Determine the [x, y] coordinate at the center of the cell enclosing the given text.  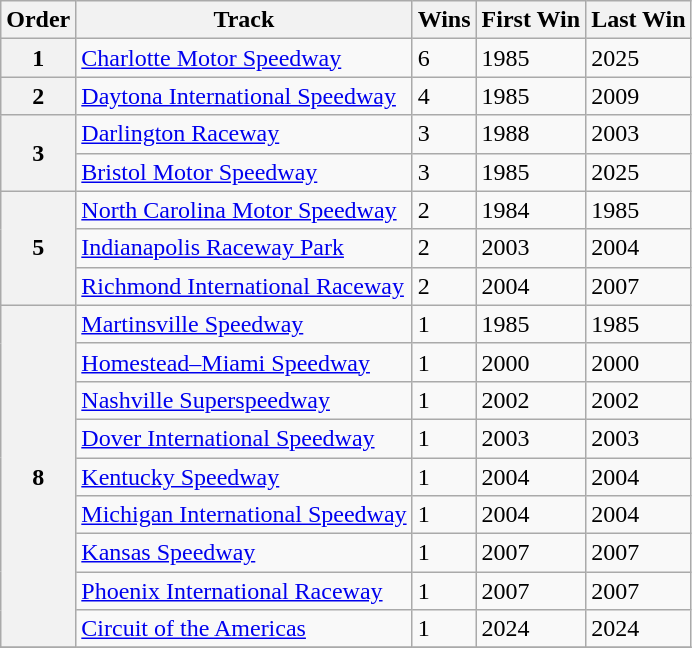
2009 [639, 96]
Wins [444, 20]
Bristol Motor Speedway [244, 172]
Michigan International Speedway [244, 515]
Darlington Raceway [244, 134]
Dover International Speedway [244, 438]
Last Win [639, 20]
6 [444, 58]
Indianapolis Raceway Park [244, 248]
1988 [531, 134]
Circuit of the Americas [244, 629]
Nashville Superspeedway [244, 400]
First Win [531, 20]
North Carolina Motor Speedway [244, 210]
Order [38, 20]
Kansas Speedway [244, 553]
Homestead–Miami Speedway [244, 362]
1984 [531, 210]
Daytona International Speedway [244, 96]
4 [444, 96]
Richmond International Raceway [244, 286]
Phoenix International Raceway [244, 591]
8 [38, 476]
Kentucky Speedway [244, 477]
Charlotte Motor Speedway [244, 58]
Martinsville Speedway [244, 324]
5 [38, 248]
Track [244, 20]
